Return (x, y) of the center of cell containing provided text 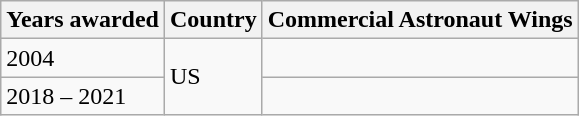
Commercial Astronaut Wings (420, 20)
2004 (83, 58)
US (213, 77)
2018 – 2021 (83, 96)
Years awarded (83, 20)
Country (213, 20)
